Extract the (x, y) coordinate from the center of the cell holding the provided text.  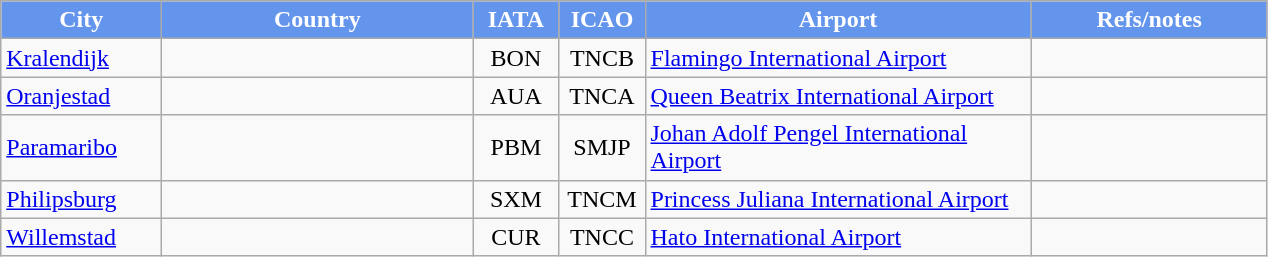
Hato International Airport (838, 237)
Queen Beatrix International Airport (838, 96)
CUR (516, 237)
Refs/notes (1149, 20)
AUA (516, 96)
Airport (838, 20)
Oranjestad (82, 96)
Johan Adolf Pengel International Airport (838, 148)
SMJP (602, 148)
TNCA (602, 96)
TNCM (602, 199)
Willemstad (82, 237)
TNCC (602, 237)
Flamingo International Airport (838, 58)
BON (516, 58)
Paramaribo (82, 148)
TNCB (602, 58)
Country (318, 20)
PBM (516, 148)
IATA (516, 20)
ICAO (602, 20)
City (82, 20)
Princess Juliana International Airport (838, 199)
Kralendijk (82, 58)
Philipsburg (82, 199)
SXM (516, 199)
